Detect which cell encompasses the target text, then output its [X, Y] center coordinate. 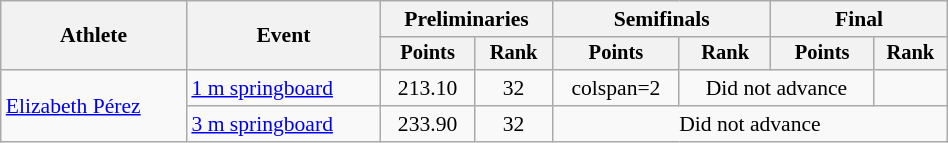
Preliminaries [466, 19]
233.90 [427, 124]
Athlete [94, 36]
1 m springboard [283, 88]
Elizabeth Pérez [94, 106]
3 m springboard [283, 124]
Final [859, 19]
Semifinals [662, 19]
Event [283, 36]
213.10 [427, 88]
colspan=2 [616, 88]
